Output the (x, y) coordinate of the center of the cell containing the given text.  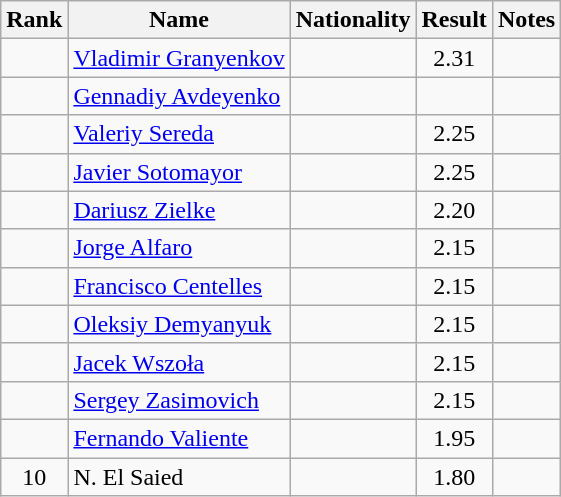
Gennadiy Avdeyenko (179, 96)
Jacek Wszoła (179, 362)
Valeriy Sereda (179, 134)
2.20 (454, 210)
Name (179, 20)
Nationality (353, 20)
Dariusz Zielke (179, 210)
Result (454, 20)
Sergey Zasimovich (179, 400)
1.95 (454, 438)
Fernando Valiente (179, 438)
10 (34, 477)
N. El Saied (179, 477)
Francisco Centelles (179, 286)
Vladimir Granyenkov (179, 58)
1.80 (454, 477)
Oleksiy Demyanyuk (179, 324)
Javier Sotomayor (179, 172)
Notes (526, 20)
Rank (34, 20)
Jorge Alfaro (179, 248)
2.31 (454, 58)
